Identify which cell holds the provided text, then report its (X, Y) central coordinate. 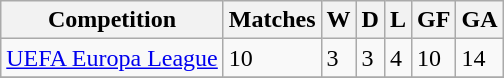
4 (398, 58)
UEFA Europa League (112, 58)
Matches (272, 20)
D (370, 20)
W (338, 20)
L (398, 20)
14 (480, 58)
GA (480, 20)
Competition (112, 20)
GF (434, 20)
